Capture the cell that displays the provided text and extract its (x, y) central coordinate. 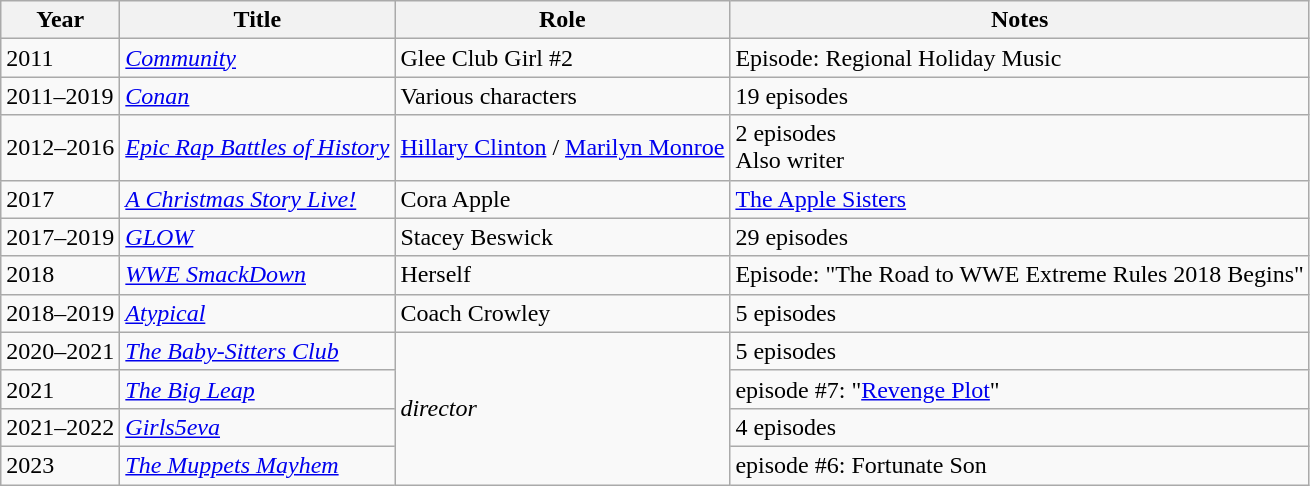
The Muppets Mayhem (258, 465)
Episode: "The Road to WWE Extreme Rules 2018 Begins" (1020, 275)
2011 (60, 58)
2020–2021 (60, 351)
GLOW (258, 237)
Title (258, 20)
A Christmas Story Live! (258, 199)
2021 (60, 389)
2018 (60, 275)
Episode: Regional Holiday Music (1020, 58)
2021–2022 (60, 427)
2 episodesAlso writer (1020, 148)
director (562, 408)
Year (60, 20)
2017 (60, 199)
2023 (60, 465)
2018–2019 (60, 313)
episode #6: Fortunate Son (1020, 465)
The Baby-Sitters Club (258, 351)
Epic Rap Battles of History (258, 148)
Coach Crowley (562, 313)
WWE SmackDown (258, 275)
The Apple Sisters (1020, 199)
Community (258, 58)
Various characters (562, 96)
The Big Leap (258, 389)
Glee Club Girl #2 (562, 58)
2017–2019 (60, 237)
Cora Apple (562, 199)
Notes (1020, 20)
Conan (258, 96)
4 episodes (1020, 427)
Hillary Clinton / Marilyn Monroe (562, 148)
Girls5eva (258, 427)
Stacey Beswick (562, 237)
Role (562, 20)
Atypical (258, 313)
29 episodes (1020, 237)
2012–2016 (60, 148)
episode #7: "Revenge Plot" (1020, 389)
19 episodes (1020, 96)
2011–2019 (60, 96)
Herself (562, 275)
